Pinpoint the cell where the given text exists, returning its (X, Y) midpoint coordinate. 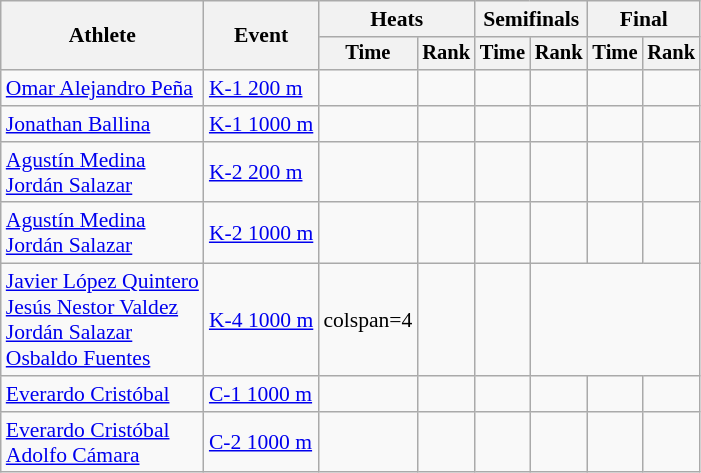
Everardo Cristóbal (102, 394)
Everardo CristóbalAdolfo Cámara (102, 442)
Heats (396, 19)
C-1 1000 m (261, 394)
C-2 1000 m (261, 442)
Athlete (102, 36)
K-2 200 m (261, 172)
K-4 1000 m (261, 320)
Semifinals (531, 19)
Jonathan Ballina (102, 124)
Event (261, 36)
Final (643, 19)
K-1 1000 m (261, 124)
K-2 1000 m (261, 234)
colspan=4 (368, 320)
Omar Alejandro Peña (102, 88)
Javier López QuinteroJesús Nestor ValdezJordán SalazarOsbaldo Fuentes (102, 320)
K-1 200 m (261, 88)
